Locate the cell with the specified text and output its [X, Y] center coordinate. 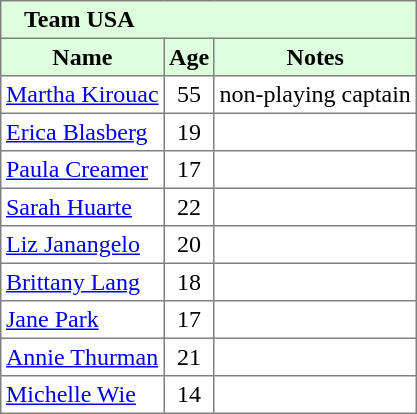
Team USA [208, 20]
Liz Janangelo [82, 245]
20 [189, 245]
Michelle Wie [82, 395]
Martha Kirouac [82, 95]
18 [189, 282]
14 [189, 395]
Brittany Lang [82, 282]
Sarah Huarte [82, 207]
Jane Park [82, 320]
Paula Creamer [82, 170]
Erica Blasberg [82, 132]
Annie Thurman [82, 357]
21 [189, 357]
55 [189, 95]
Age [189, 57]
22 [189, 207]
19 [189, 132]
Name [82, 57]
Notes [315, 57]
non-playing captain [315, 95]
